Determine the (X, Y) coordinate at the center of the cell enclosing the given text.  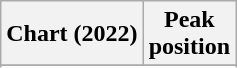
Chart (2022) (72, 34)
Peakposition (189, 34)
